Find where the given text appears and provide that cell's center as (X, Y) coordinate. 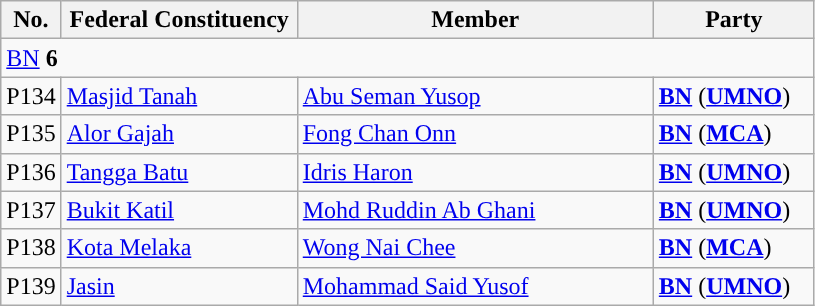
P135 (31, 134)
P134 (31, 96)
Abu Seman Yusop (475, 96)
Federal Constituency (179, 20)
P138 (31, 248)
Mohammad Said Yusof (475, 286)
Party (734, 20)
Bukit Katil (179, 210)
P136 (31, 172)
Member (475, 20)
Idris Haron (475, 172)
Masjid Tanah (179, 96)
Tangga Batu (179, 172)
P137 (31, 210)
Wong Nai Chee (475, 248)
Mohd Ruddin Ab Ghani (475, 210)
P139 (31, 286)
Jasin (179, 286)
No. (31, 20)
BN 6 (408, 58)
Kota Melaka (179, 248)
Alor Gajah (179, 134)
Fong Chan Onn (475, 134)
